Search for the cell housing the specified text and yield its [X, Y] center coordinate. 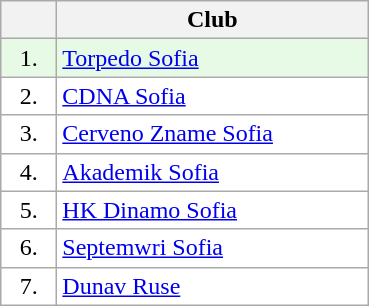
4. [29, 172]
Akademik Sofia [212, 172]
Cerveno Zname Sofia [212, 134]
Torpedo Sofia [212, 58]
Septemwri Sofia [212, 248]
6. [29, 248]
HK Dinamo Sofia [212, 210]
3. [29, 134]
CDNA Sofia [212, 96]
Dunav Ruse [212, 286]
2. [29, 96]
Club [212, 20]
7. [29, 286]
5. [29, 210]
1. [29, 58]
